Pinpoint the cell where the given text exists, returning its [X, Y] midpoint coordinate. 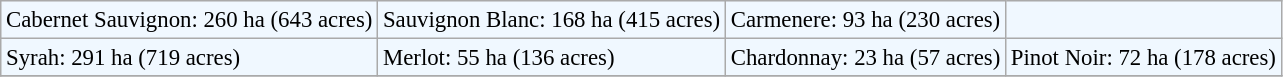
Merlot: 55 ha (136 acres) [552, 58]
Syrah: 291 ha (719 acres) [190, 58]
Chardonnay: 23 ha (57 acres) [865, 58]
Sauvignon Blanc: 168 ha (415 acres) [552, 20]
Carmenere: 93 ha (230 acres) [865, 20]
Pinot Noir: 72 ha (178 acres) [1144, 58]
Cabernet Sauvignon: 260 ha (643 acres) [190, 20]
